Locate the cell with the specified text and output its (x, y) center coordinate. 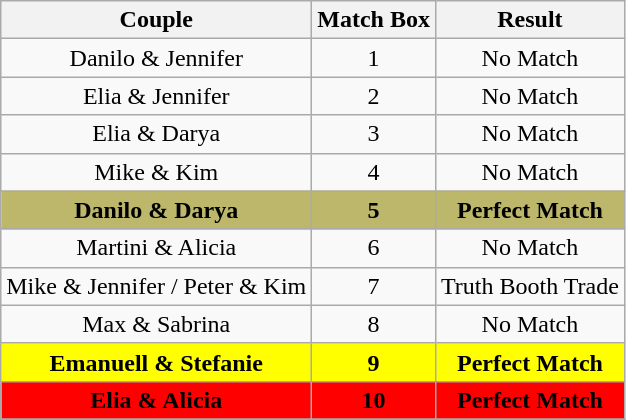
8 (374, 324)
10 (374, 400)
Emanuell & Stefanie (156, 362)
9 (374, 362)
7 (374, 286)
Elia & Alicia (156, 400)
5 (374, 210)
4 (374, 172)
Truth Booth Trade (530, 286)
Elia & Darya (156, 134)
3 (374, 134)
Danilo & Darya (156, 210)
1 (374, 58)
Match Box (374, 20)
Result (530, 20)
Danilo & Jennifer (156, 58)
Mike & Kim (156, 172)
Martini & Alicia (156, 248)
Max & Sabrina (156, 324)
Couple (156, 20)
Elia & Jennifer (156, 96)
Mike & Jennifer / Peter & Kim (156, 286)
6 (374, 248)
2 (374, 96)
